Scan for the cell matching the given text and deliver its [x, y] coordinate at center. 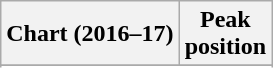
Peak position [225, 34]
Chart (2016–17) [90, 34]
